Capture the cell that displays the provided text and extract its [x, y] central coordinate. 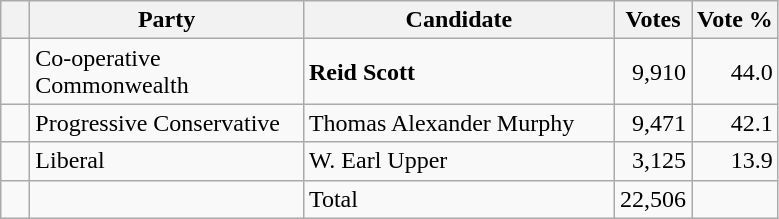
Co-operative Commonwealth [167, 72]
Vote % [736, 20]
Party [167, 20]
Total [458, 199]
9,910 [652, 72]
42.1 [736, 123]
3,125 [652, 161]
W. Earl Upper [458, 161]
Votes [652, 20]
Candidate [458, 20]
13.9 [736, 161]
Progressive Conservative [167, 123]
Thomas Alexander Murphy [458, 123]
44.0 [736, 72]
9,471 [652, 123]
22,506 [652, 199]
Liberal [167, 161]
Reid Scott [458, 72]
